Search for the cell housing the specified text and yield its (x, y) center coordinate. 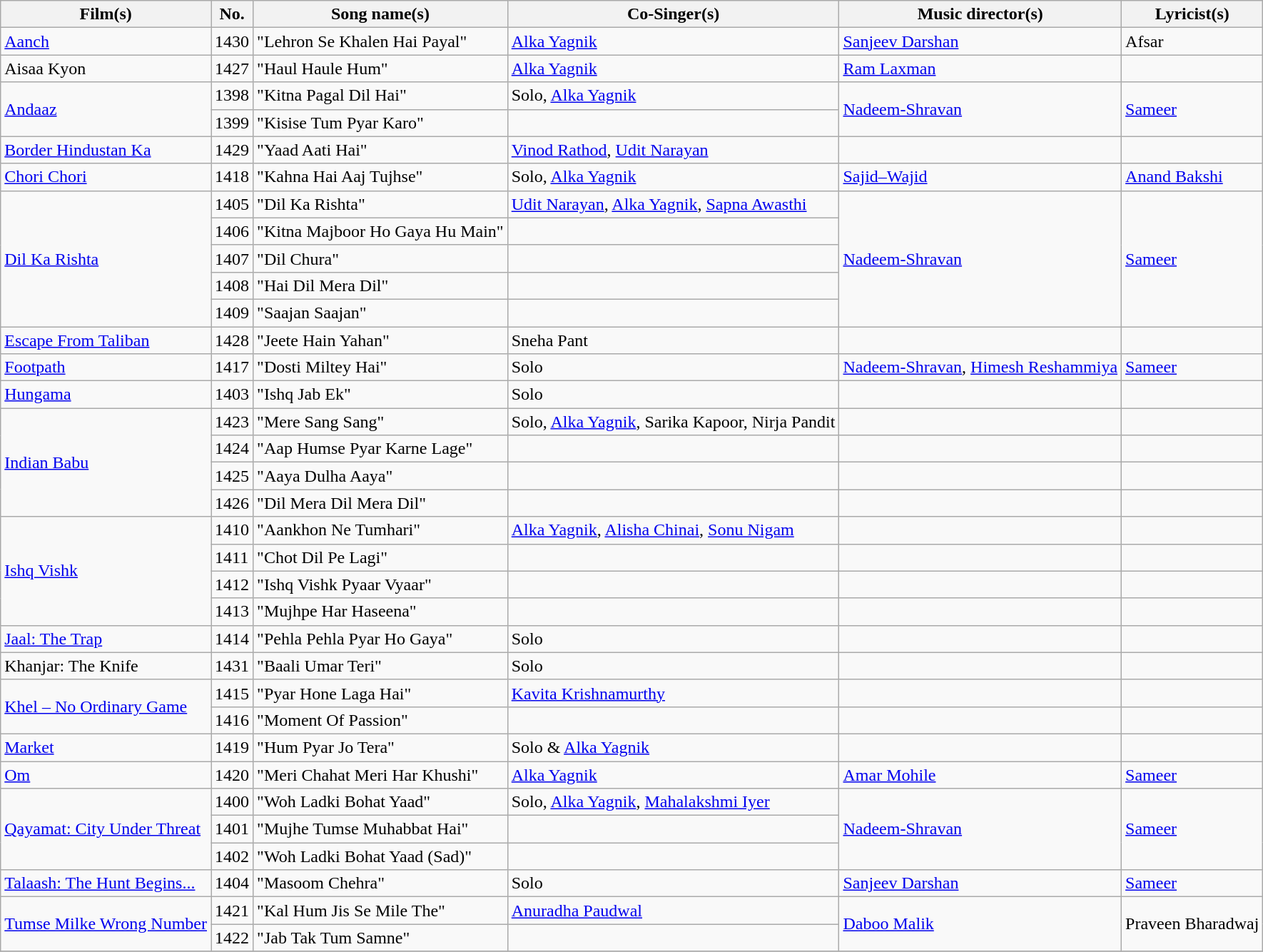
No. (233, 14)
Nadeem-Shravan, Himesh Reshammiya (980, 368)
"Masoom Chehra" (381, 883)
"Dil Mera Dil Mera Dil" (381, 503)
1431 (233, 666)
1403 (233, 395)
"Dosti Miltey Hai" (381, 368)
1413 (233, 612)
"Kisise Tum Pyar Karo" (381, 123)
1427 (233, 69)
1410 (233, 530)
"Chot Dil Pe Lagi" (381, 557)
"Saajan Saajan" (381, 313)
1407 (233, 258)
Anuradha Paudwal (674, 911)
Chori Chori (106, 177)
1422 (233, 938)
"Jeete Hain Yahan" (381, 340)
Footpath (106, 368)
"Yaad Aati Hai" (381, 150)
1429 (233, 150)
Alka Yagnik, Alisha Chinai, Sonu Nigam (674, 530)
"Woh Ladki Bohat Yaad" (381, 802)
"Moment Of Passion" (381, 720)
"Mujhe Tumse Muhabbat Hai" (381, 829)
Border Hindustan Ka (106, 150)
Escape From Taliban (106, 340)
1416 (233, 720)
"Kahna Hai Aaj Tujhse" (381, 177)
1405 (233, 204)
Solo, Alka Yagnik, Sarika Kapoor, Nirja Pandit (674, 422)
"Jab Tak Tum Samne" (381, 938)
Co-Singer(s) (674, 14)
"Aaya Dulha Aaya" (381, 476)
1417 (233, 368)
Sneha Pant (674, 340)
Udit Narayan, Alka Yagnik, Sapna Awasthi (674, 204)
Khanjar: The Knife (106, 666)
"Hum Pyar Jo Tera" (381, 747)
Anand Bakshi (1192, 177)
1414 (233, 639)
Khel – No Ordinary Game (106, 707)
"Pehla Pehla Pyar Ho Gaya" (381, 639)
Andaaz (106, 109)
Ram Laxman (980, 69)
1401 (233, 829)
Indian Babu (106, 462)
Aanch (106, 41)
Aisaa Kyon (106, 69)
1428 (233, 340)
Jaal: The Trap (106, 639)
Kavita Krishnamurthy (674, 693)
1430 (233, 41)
Qayamat: City Under Threat (106, 829)
1400 (233, 802)
Vinod Rathod, Udit Narayan (674, 150)
1420 (233, 774)
Hungama (106, 395)
"Ishq Vishk Pyaar Vyaar" (381, 584)
1415 (233, 693)
Market (106, 747)
Ishq Vishk (106, 571)
Tumse Milke Wrong Number (106, 924)
1419 (233, 747)
Solo, Alka Yagnik, Mahalakshmi Iyer (674, 802)
"Hai Dil Mera Dil" (381, 285)
1423 (233, 422)
Afsar (1192, 41)
1425 (233, 476)
"Ishq Jab Ek" (381, 395)
1402 (233, 856)
"Kal Hum Jis Se Mile The" (381, 911)
1399 (233, 123)
"Kitna Majboor Ho Gaya Hu Main" (381, 231)
"Aap Humse Pyar Karne Lage" (381, 449)
1408 (233, 285)
1426 (233, 503)
Talaash: The Hunt Begins... (106, 883)
Sajid–Wajid (980, 177)
1412 (233, 584)
Solo & Alka Yagnik (674, 747)
Praveen Bharadwaj (1192, 924)
1404 (233, 883)
"Meri Chahat Meri Har Khushi" (381, 774)
"Haul Haule Hum" (381, 69)
"Dil Ka Rishta" (381, 204)
"Dil Chura" (381, 258)
1418 (233, 177)
"Pyar Hone Laga Hai" (381, 693)
1424 (233, 449)
1409 (233, 313)
Music director(s) (980, 14)
"Woh Ladki Bohat Yaad (Sad)" (381, 856)
1398 (233, 96)
Film(s) (106, 14)
"Aankhon Ne Tumhari" (381, 530)
1411 (233, 557)
"Baali Umar Teri" (381, 666)
1406 (233, 231)
"Mujhpe Har Haseena" (381, 612)
Amar Mohile (980, 774)
Om (106, 774)
1421 (233, 911)
"Mere Sang Sang" (381, 422)
Lyricist(s) (1192, 14)
Dil Ka Rishta (106, 258)
"Kitna Pagal Dil Hai" (381, 96)
"Lehron Se Khalen Hai Payal" (381, 41)
Daboo Malik (980, 924)
Song name(s) (381, 14)
